Find where the given text appears and provide that cell's center as [X, Y] coordinate. 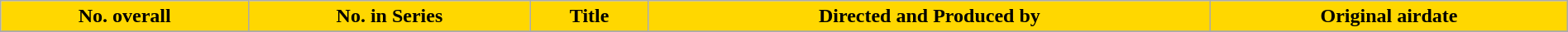
Original airdate [1389, 16]
Directed and Produced by [930, 16]
No. overall [125, 16]
No. in Series [390, 16]
Title [589, 16]
